Return the (X, Y) coordinate for the center point of the cell that contains the specified text.  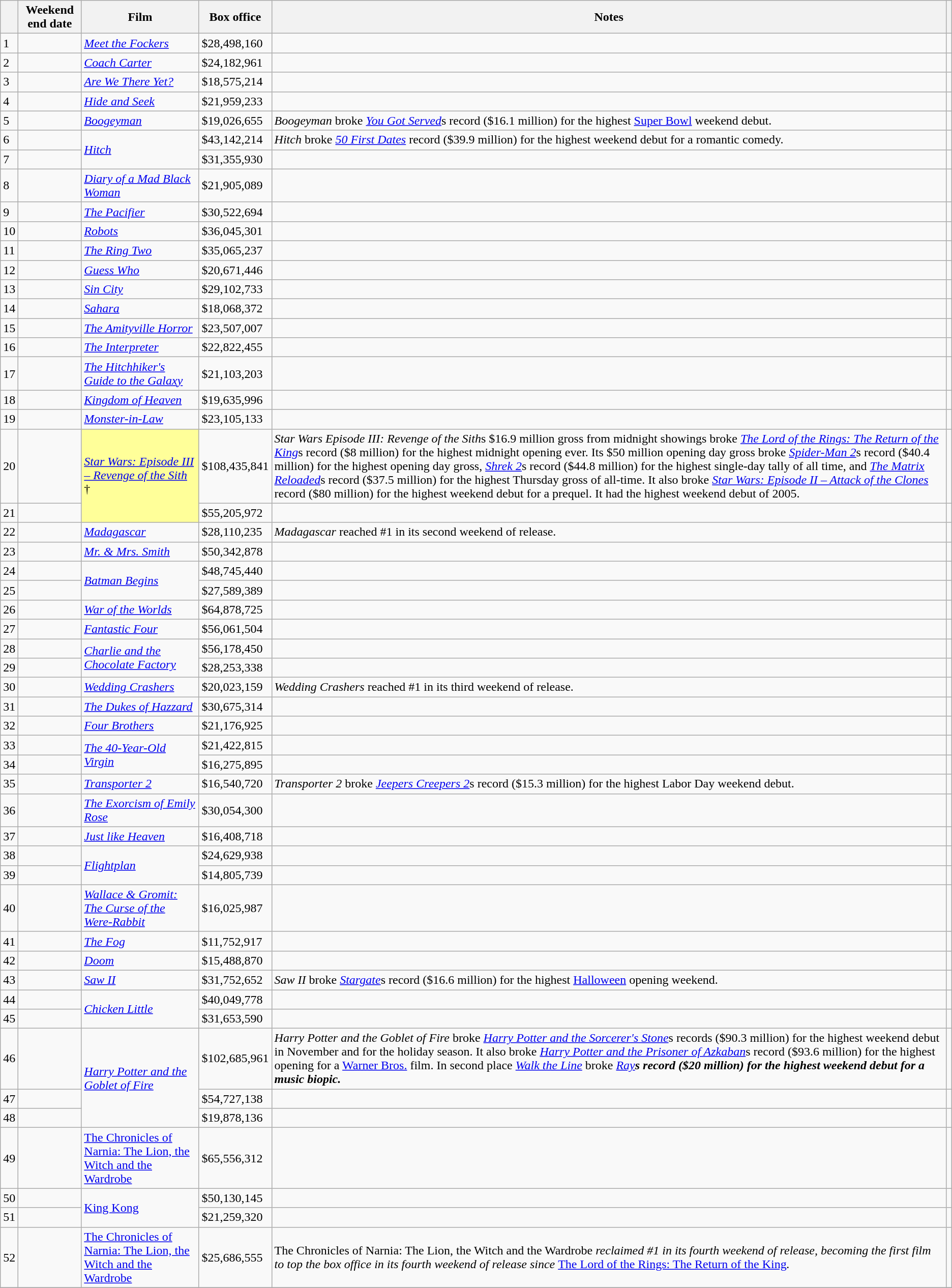
23 (9, 551)
16 (9, 347)
38 (9, 856)
Fantastic Four (140, 629)
34 (9, 765)
Madagascar (140, 532)
6 (9, 140)
$20,023,159 (235, 687)
49 (9, 1158)
$54,727,138 (235, 1099)
$18,575,214 (235, 82)
Saw II broke Stargates record ($16.6 million) for the highest Halloween opening weekend. (609, 980)
17 (9, 373)
Harry Potter and the Goblet of Fire (140, 1078)
Weekend end date (50, 17)
48 (9, 1118)
Madagascar reached #1 in its second weekend of release. (609, 532)
$16,275,895 (235, 765)
Sahara (140, 309)
The Pacifier (140, 212)
King Kong (140, 1208)
43 (9, 980)
$30,675,314 (235, 707)
$48,745,440 (235, 571)
$19,635,996 (235, 400)
$43,142,214 (235, 140)
$15,488,870 (235, 960)
39 (9, 875)
$28,498,160 (235, 43)
$28,253,338 (235, 668)
Wallace & Gromit: The Curse of the Were-Rabbit (140, 908)
$30,054,300 (235, 810)
$31,355,930 (235, 159)
$27,589,389 (235, 590)
$55,205,972 (235, 513)
$16,025,987 (235, 908)
33 (9, 745)
Film (140, 17)
35 (9, 784)
The Fog (140, 941)
11 (9, 250)
$29,102,733 (235, 289)
21 (9, 513)
$56,061,504 (235, 629)
$35,065,237 (235, 250)
Kingdom of Heaven (140, 400)
$23,105,133 (235, 419)
Transporter 2 broke Jeepers Creepers 2s record ($15.3 million) for the highest Labor Day weekend debut. (609, 784)
27 (9, 629)
$64,878,725 (235, 609)
42 (9, 960)
47 (9, 1099)
$21,176,925 (235, 726)
$21,959,233 (235, 101)
Boogeyman broke You Got Serveds record ($16.1 million) for the highest Super Bowl weekend debut. (609, 121)
50 (9, 1198)
$22,822,455 (235, 347)
14 (9, 309)
31 (9, 707)
9 (9, 212)
Mr. & Mrs. Smith (140, 551)
The Dukes of Hazzard (140, 707)
Robots (140, 231)
8 (9, 185)
22 (9, 532)
Wedding Crashers reached #1 in its third weekend of release. (609, 687)
36 (9, 810)
29 (9, 668)
$50,342,878 (235, 551)
10 (9, 231)
$28,110,235 (235, 532)
Chicken Little (140, 1009)
$21,103,203 (235, 373)
2 (9, 63)
44 (9, 1000)
The Hitchhiker's Guide to the Galaxy (140, 373)
4 (9, 101)
$21,905,089 (235, 185)
30 (9, 687)
Meet the Fockers (140, 43)
$30,522,694 (235, 212)
25 (9, 590)
Batman Begins (140, 580)
Hitch (140, 150)
Doom (140, 960)
$24,629,938 (235, 856)
$25,686,555 (235, 1257)
19 (9, 419)
37 (9, 836)
$14,805,739 (235, 875)
Guess Who (140, 270)
Saw II (140, 980)
Transporter 2 (140, 784)
Hide and Seek (140, 101)
$65,556,312 (235, 1158)
War of the Worlds (140, 609)
7 (9, 159)
$20,671,446 (235, 270)
3 (9, 82)
26 (9, 609)
Sin City (140, 289)
41 (9, 941)
Charlie and the Chocolate Factory (140, 658)
$21,422,815 (235, 745)
24 (9, 571)
Four Brothers (140, 726)
$40,049,778 (235, 1000)
$21,259,320 (235, 1217)
$18,068,372 (235, 309)
$36,045,301 (235, 231)
28 (9, 649)
13 (9, 289)
Box office (235, 17)
15 (9, 328)
The Ring Two (140, 250)
Coach Carter (140, 63)
52 (9, 1257)
$19,026,655 (235, 121)
$11,752,917 (235, 941)
51 (9, 1217)
46 (9, 1059)
Flightplan (140, 865)
$31,653,590 (235, 1019)
$31,752,652 (235, 980)
12 (9, 270)
20 (9, 466)
$108,435,841 (235, 466)
5 (9, 121)
$24,182,961 (235, 63)
Are We There Yet? (140, 82)
Monster-in-Law (140, 419)
1 (9, 43)
$102,685,961 (235, 1059)
$56,178,450 (235, 649)
Star Wars: Episode III – Revenge of the Sith † (140, 476)
Diary of a Mad Black Woman (140, 185)
The Exorcism of Emily Rose (140, 810)
$19,878,136 (235, 1118)
40 (9, 908)
The Interpreter (140, 347)
Hitch broke 50 First Dates record ($39.9 million) for the highest weekend debut for a romantic comedy. (609, 140)
45 (9, 1019)
The 40-Year-Old Virgin (140, 755)
$16,540,720 (235, 784)
Notes (609, 17)
$23,507,007 (235, 328)
18 (9, 400)
$50,130,145 (235, 1198)
32 (9, 726)
Boogeyman (140, 121)
Wedding Crashers (140, 687)
Just like Heaven (140, 836)
$16,408,718 (235, 836)
The Amityville Horror (140, 328)
